Locate the cell with the specified text and output its [x, y] center coordinate. 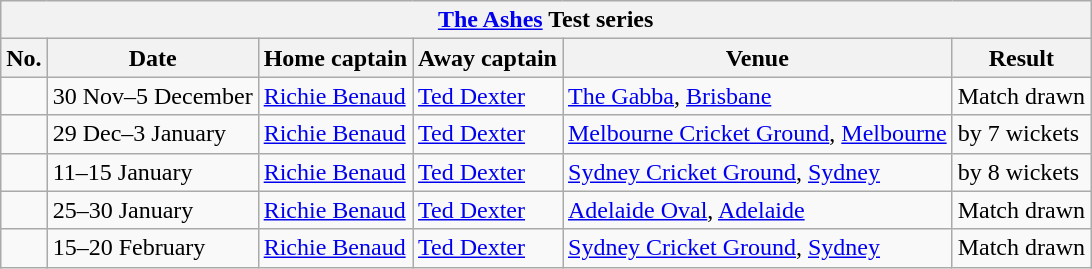
11–15 January [152, 172]
Result [1021, 58]
by 8 wickets [1021, 172]
Home captain [335, 58]
30 Nov–5 December [152, 96]
25–30 January [152, 210]
Adelaide Oval, Adelaide [757, 210]
15–20 February [152, 248]
No. [24, 58]
The Ashes Test series [546, 20]
29 Dec–3 January [152, 134]
Venue [757, 58]
The Gabba, Brisbane [757, 96]
Away captain [488, 58]
Melbourne Cricket Ground, Melbourne [757, 134]
Date [152, 58]
by 7 wickets [1021, 134]
